Find where the given text appears and provide that cell's center as [X, Y] coordinate. 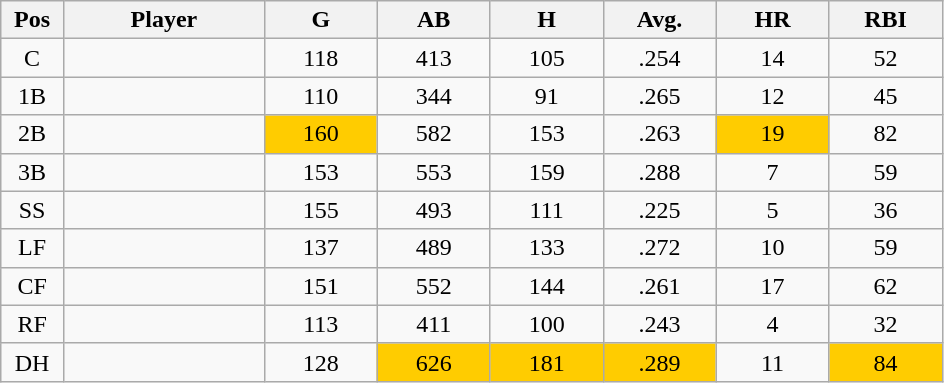
Pos [32, 20]
45 [886, 96]
SS [32, 210]
C [32, 58]
133 [546, 248]
111 [546, 210]
.263 [660, 134]
553 [434, 172]
.265 [660, 96]
493 [434, 210]
160 [320, 134]
552 [434, 286]
Player [164, 20]
105 [546, 58]
32 [886, 324]
.261 [660, 286]
.243 [660, 324]
91 [546, 96]
489 [434, 248]
LF [32, 248]
4 [772, 324]
82 [886, 134]
3B [32, 172]
155 [320, 210]
H [546, 20]
113 [320, 324]
.288 [660, 172]
DH [32, 362]
151 [320, 286]
52 [886, 58]
.289 [660, 362]
144 [546, 286]
7 [772, 172]
5 [772, 210]
G [320, 20]
12 [772, 96]
AB [434, 20]
411 [434, 324]
137 [320, 248]
.254 [660, 58]
HR [772, 20]
413 [434, 58]
344 [434, 96]
CF [32, 286]
118 [320, 58]
84 [886, 362]
17 [772, 286]
Avg. [660, 20]
128 [320, 362]
19 [772, 134]
159 [546, 172]
.272 [660, 248]
110 [320, 96]
626 [434, 362]
RF [32, 324]
2B [32, 134]
1B [32, 96]
14 [772, 58]
RBI [886, 20]
36 [886, 210]
10 [772, 248]
11 [772, 362]
.225 [660, 210]
62 [886, 286]
181 [546, 362]
100 [546, 324]
582 [434, 134]
